Return the [X, Y] coordinate for the center point of the cell that contains the specified text.  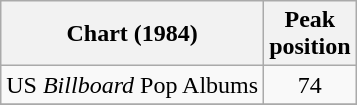
Peakposition [310, 34]
Chart (1984) [132, 34]
US Billboard Pop Albums [132, 85]
74 [310, 85]
